Return (X, Y) of the center of cell containing provided text 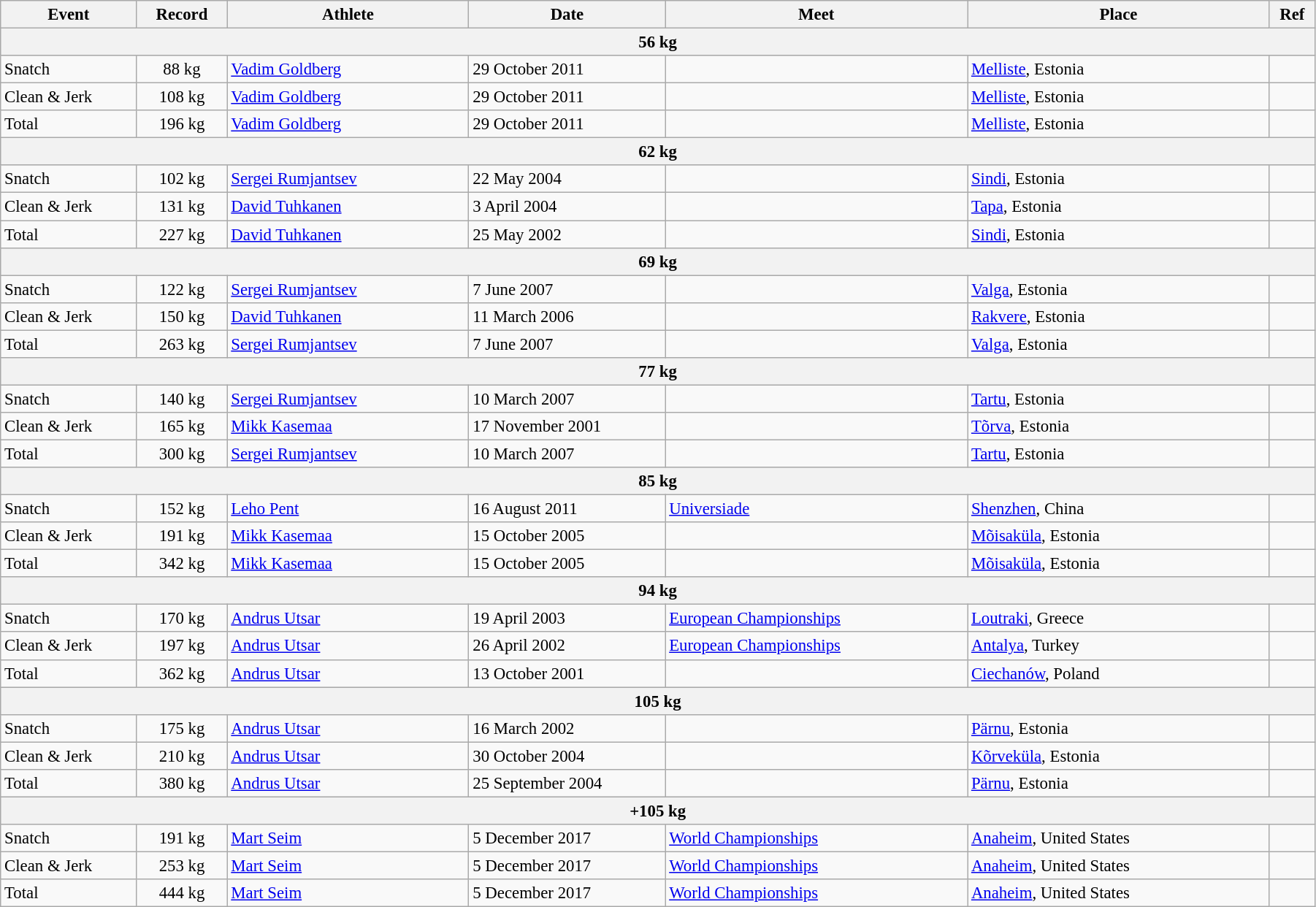
196 kg (182, 124)
Kõrveküla, Estonia (1119, 756)
26 April 2002 (567, 646)
Place (1119, 15)
22 May 2004 (567, 179)
122 kg (182, 289)
253 kg (182, 865)
88 kg (182, 69)
Shenzhen, China (1119, 509)
25 September 2004 (567, 784)
94 kg (658, 591)
Loutraki, Greece (1119, 619)
77 kg (658, 372)
165 kg (182, 426)
Ref (1292, 15)
150 kg (182, 316)
Rakvere, Estonia (1119, 316)
Tapa, Estonia (1119, 207)
13 October 2001 (567, 673)
30 October 2004 (567, 756)
16 August 2011 (567, 509)
131 kg (182, 207)
300 kg (182, 453)
17 November 2001 (567, 426)
25 May 2002 (567, 234)
62 kg (658, 152)
197 kg (182, 646)
19 April 2003 (567, 619)
152 kg (182, 509)
Athlete (348, 15)
170 kg (182, 619)
Record (182, 15)
Ciechanów, Poland (1119, 673)
16 March 2002 (567, 728)
69 kg (658, 261)
3 April 2004 (567, 207)
Date (567, 15)
Tõrva, Estonia (1119, 426)
85 kg (658, 481)
263 kg (182, 344)
227 kg (182, 234)
140 kg (182, 399)
Universiade (816, 509)
105 kg (658, 701)
Antalya, Turkey (1119, 646)
380 kg (182, 784)
444 kg (182, 893)
56 kg (658, 42)
362 kg (182, 673)
Meet (816, 15)
102 kg (182, 179)
11 March 2006 (567, 316)
Leho Pent (348, 509)
108 kg (182, 97)
342 kg (182, 564)
175 kg (182, 728)
210 kg (182, 756)
+105 kg (658, 811)
Event (69, 15)
